Identify which cell holds the provided text, then report its [X, Y] central coordinate. 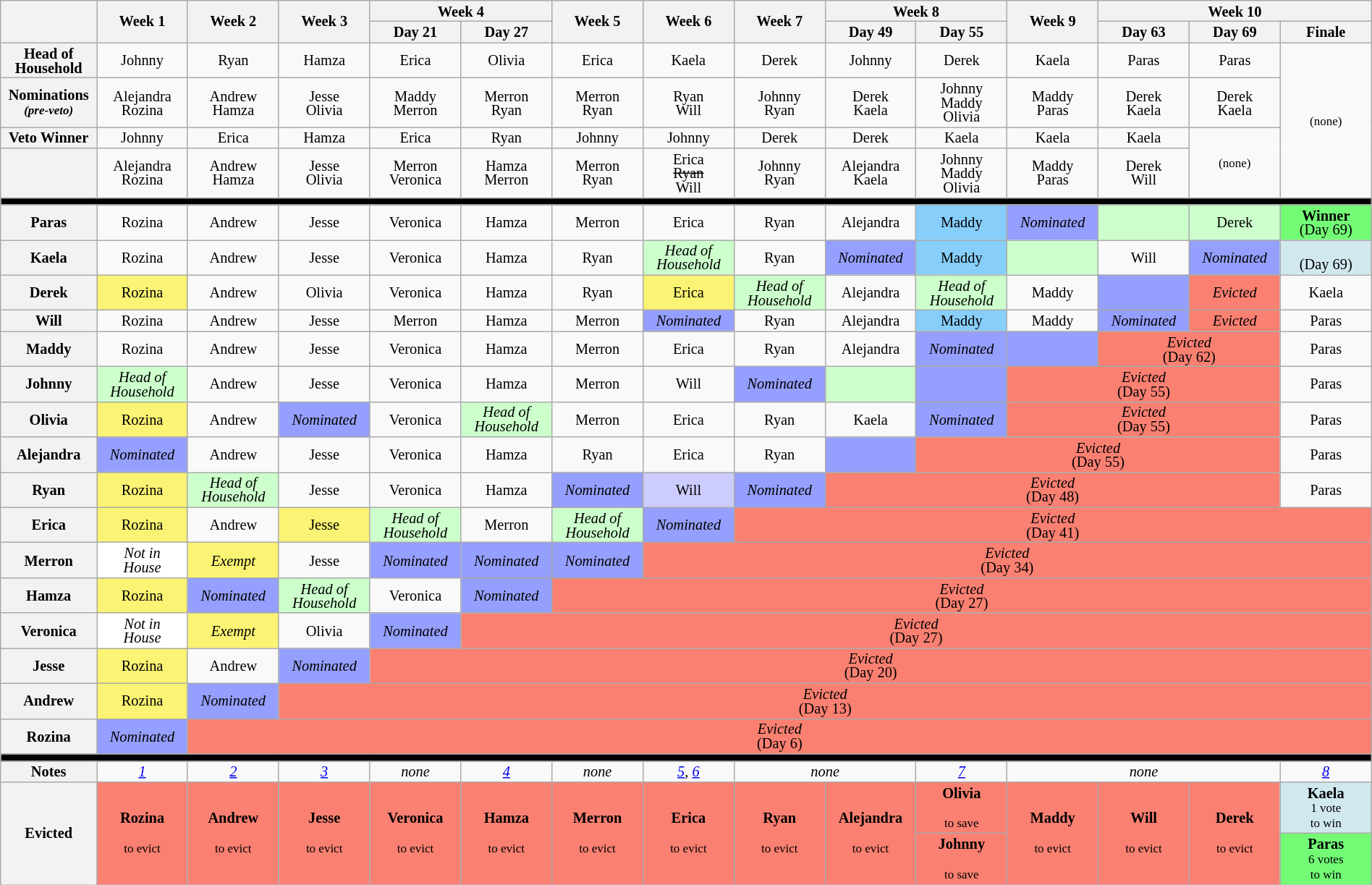
Alejandrato evict [871, 833]
Maddyto evict [1053, 833]
3 [324, 771]
EricaRyanWill [688, 173]
Evicted(Day 20) [871, 666]
Winner(Day 69) [1326, 221]
Veto Winner [49, 137]
HamzaMerron [507, 173]
1 [143, 771]
Merronto evict [598, 833]
2 [233, 771]
Rozinato evict [143, 833]
Day 63 [1144, 32]
Evicted(Day 6) [779, 737]
AlejandraKaela [871, 173]
Evicted(Day 13) [825, 700]
Ericato evict [688, 833]
(Day 69) [1326, 258]
7 [962, 771]
Week 6 [688, 21]
8 [1326, 771]
Kaela1 voteto win [1326, 808]
Day 69 [1235, 32]
Notes [49, 771]
Derekto evict [1235, 833]
Week 5 [598, 21]
Week 4 [461, 10]
Finale [1326, 32]
Nominations(pre-veto) [49, 102]
Day 55 [962, 32]
MerronVeronica [415, 173]
Week 8 [916, 10]
Jesseto evict [324, 833]
4 [507, 771]
Week 7 [779, 21]
Week 3 [324, 21]
Evicted(Day 48) [1052, 489]
Week 9 [1053, 21]
Week 2 [233, 21]
Hamzato evict [507, 833]
MaddyMerron [415, 102]
Veronicato evict [415, 833]
Willto evict [1144, 833]
RyanWill [688, 102]
Oliviato save [962, 808]
Paras6 votesto win [1326, 858]
Evicted(Day 41) [1052, 525]
Evicted(Day 34) [1007, 560]
Ryanto evict [779, 833]
Head of Household [688, 258]
Day 21 [415, 32]
Week 1 [143, 21]
DerekWill [1144, 173]
Day 49 [871, 32]
Evicted(Day 62) [1190, 349]
Day 27 [507, 32]
Week 10 [1235, 10]
5, 6 [688, 771]
Johnnyto save [962, 858]
Andrewto evict [233, 833]
